Locate the cell with the specified text and output its (X, Y) center coordinate. 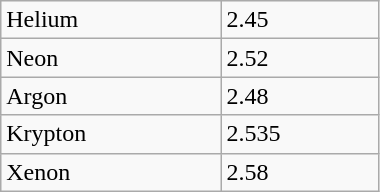
Argon (111, 96)
2.52 (300, 58)
2.535 (300, 134)
Krypton (111, 134)
2.45 (300, 20)
Helium (111, 20)
2.58 (300, 172)
Neon (111, 58)
Xenon (111, 172)
2.48 (300, 96)
